Identify which cell holds the provided text, then report its (x, y) central coordinate. 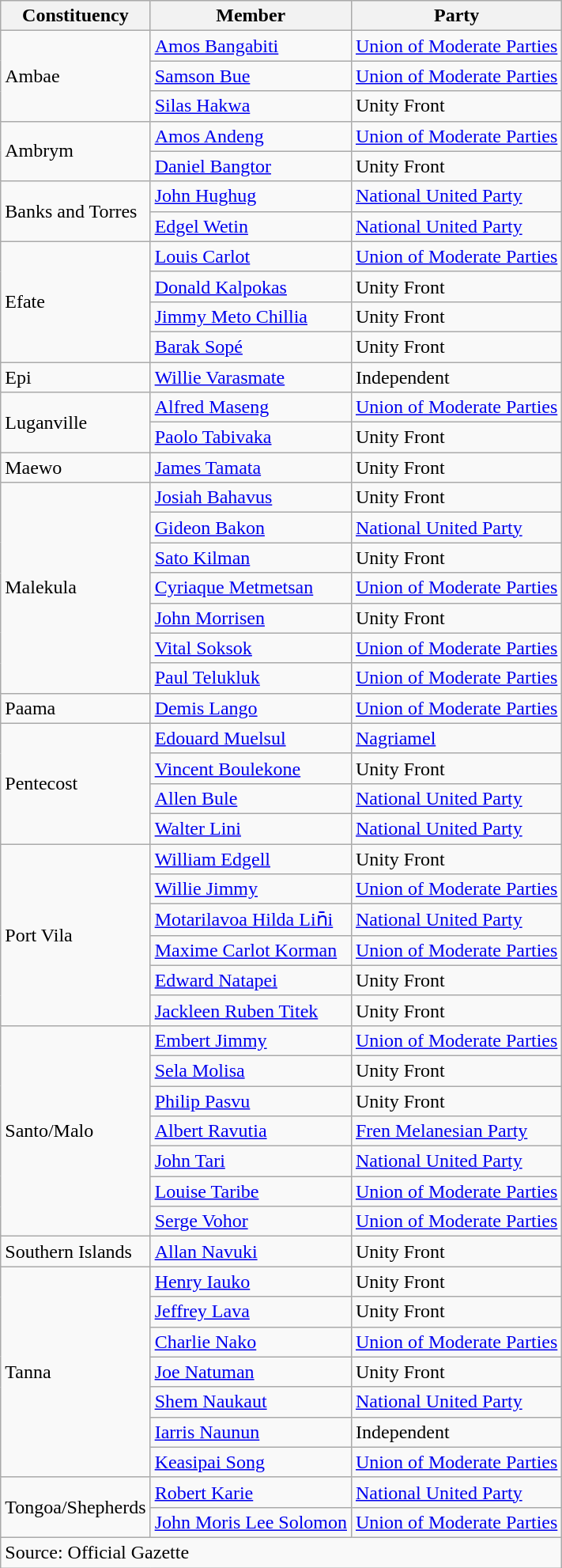
Samson Bue (251, 76)
John Moris Lee Solomon (251, 1522)
Paolo Tabivaka (251, 437)
Philip Pasvu (251, 1100)
John Hughug (251, 196)
Nagriamel (456, 738)
Iarris Naunun (251, 1432)
Member (251, 16)
James Tamata (251, 468)
Donald Kalpokas (251, 286)
Embert Jimmy (251, 1040)
Gideon Bakon (251, 528)
Luganville (76, 422)
Fren Melanesian Party (456, 1131)
Joe Natuman (251, 1372)
Paul Telukluk (251, 678)
Ambae (76, 76)
Ambrym (76, 151)
Pentecost (76, 783)
Edgel Wetin (251, 226)
Amos Andeng (251, 136)
Jackleen Ruben Titek (251, 1010)
Edward Natapei (251, 980)
Southern Islands (76, 1252)
Source: Official Gazette (281, 1552)
Banks and Torres (76, 211)
Epi (76, 377)
Louis Carlot (251, 256)
Louise Taribe (251, 1191)
Shem Naukaut (251, 1402)
Tongoa/Shepherds (76, 1507)
Maewo (76, 468)
Vincent Boulekone (251, 768)
Motarilavoa Hilda Lin̄i (251, 920)
Daniel Bangtor (251, 166)
Silas Hakwa (251, 106)
Efate (76, 301)
John Tari (251, 1161)
Josiah Bahavus (251, 498)
William Edgell (251, 858)
Jimmy Meto Chillia (251, 316)
Sela Molisa (251, 1070)
Maxime Carlot Korman (251, 950)
Robert Karie (251, 1492)
Malekula (76, 588)
Alfred Maseng (251, 407)
Walter Lini (251, 828)
Vital Soksok (251, 648)
Sato Kilman (251, 558)
Henry Iauko (251, 1282)
Santo/Malo (76, 1131)
Willie Varasmate (251, 377)
Tanna (76, 1372)
Barak Sopé (251, 347)
Demis Lango (251, 708)
Keasipai Song (251, 1462)
Port Vila (76, 934)
Amos Bangabiti (251, 46)
Albert Ravutia (251, 1131)
Paama (76, 708)
Constituency (76, 16)
Edouard Muelsul (251, 738)
Serge Vohor (251, 1221)
Allen Bule (251, 798)
Allan Navuki (251, 1252)
Party (456, 16)
Charlie Nako (251, 1342)
John Morrisen (251, 618)
Willie Jimmy (251, 889)
Jeffrey Lava (251, 1312)
Cyriaque Metmetsan (251, 588)
